Output the [X, Y] coordinate of the center of the cell containing the given text.  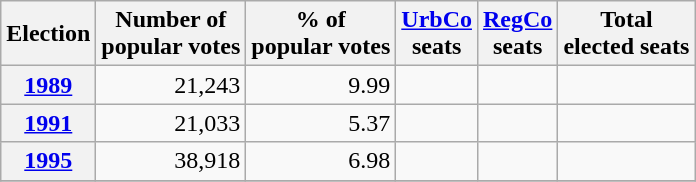
21,243 [171, 85]
Election [48, 34]
RegCoseats [517, 34]
Totalelected seats [626, 34]
1989 [48, 85]
1995 [48, 161]
21,033 [171, 123]
1991 [48, 123]
% ofpopular votes [321, 34]
9.99 [321, 85]
UrbCoseats [437, 34]
5.37 [321, 123]
6.98 [321, 161]
38,918 [171, 161]
Number ofpopular votes [171, 34]
